Scan for the cell matching the given text and deliver its (X, Y) coordinate at center. 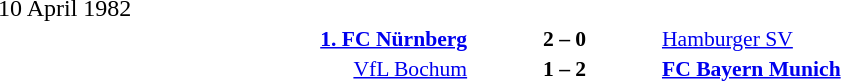
2 – 0 (564, 38)
